Determine the (X, Y) coordinate at the center of the cell enclosing the given text.  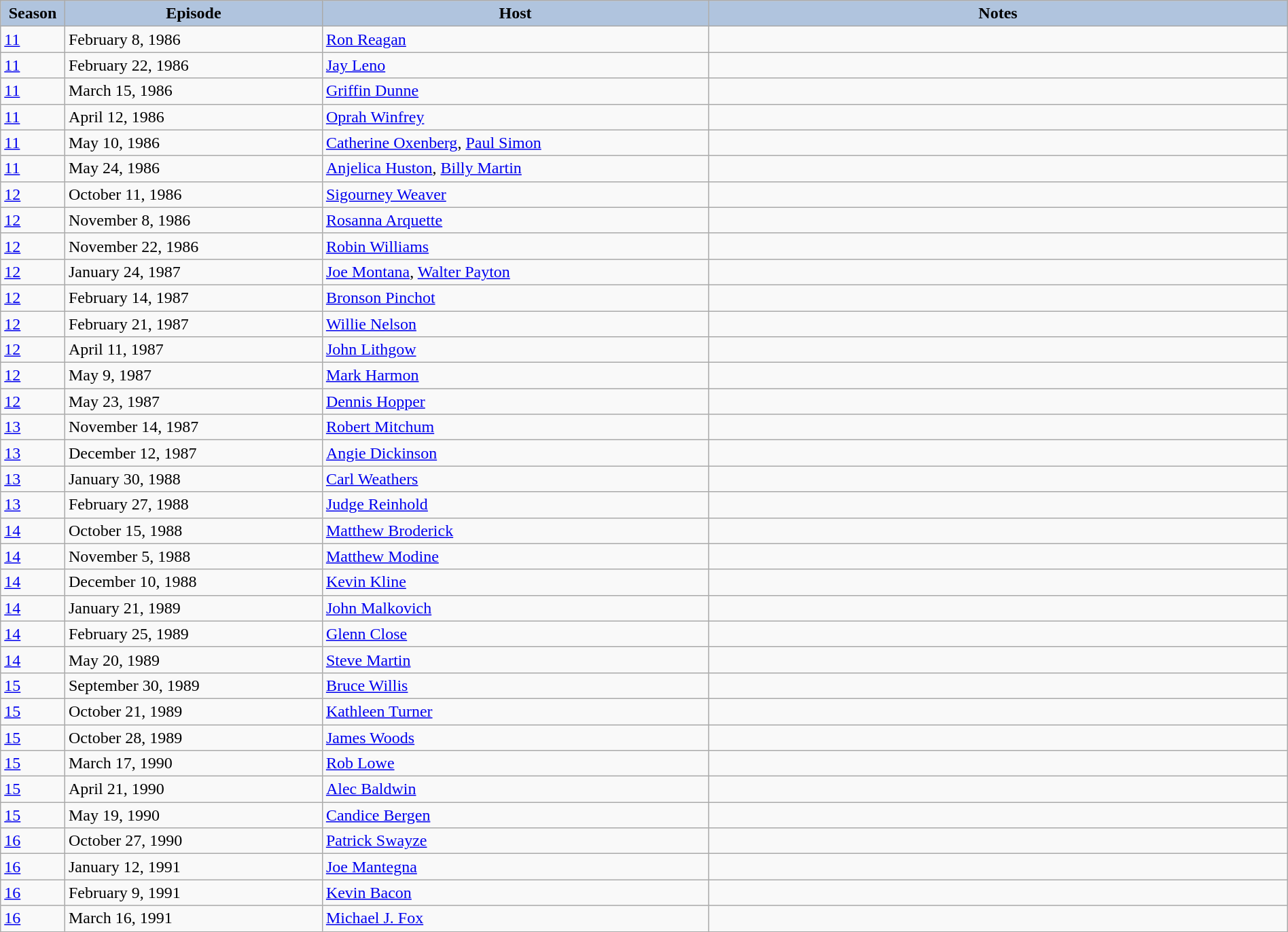
Sigourney Weaver (515, 194)
John Lithgow (515, 350)
Jay Leno (515, 65)
Anjelica Huston, Billy Martin (515, 168)
Robert Mitchum (515, 427)
Judge Reinhold (515, 505)
Glenn Close (515, 634)
John Malkovich (515, 608)
Oprah Winfrey (515, 117)
April 21, 1990 (193, 789)
February 25, 1989 (193, 634)
Matthew Modine (515, 556)
Rosanna Arquette (515, 220)
James Woods (515, 737)
February 9, 1991 (193, 893)
Steve Martin (515, 660)
Season (33, 14)
Joe Montana, Walter Payton (515, 272)
January 24, 1987 (193, 272)
January 21, 1989 (193, 608)
Kevin Kline (515, 582)
Host (515, 14)
Catherine Oxenberg, Paul Simon (515, 143)
March 17, 1990 (193, 764)
March 15, 1986 (193, 91)
Candice Bergen (515, 815)
January 12, 1991 (193, 867)
November 8, 1986 (193, 220)
May 19, 1990 (193, 815)
September 30, 1989 (193, 685)
Kathleen Turner (515, 711)
May 9, 1987 (193, 376)
Kevin Bacon (515, 893)
May 10, 1986 (193, 143)
February 21, 1987 (193, 324)
Mark Harmon (515, 376)
October 15, 1988 (193, 531)
Matthew Broderick (515, 531)
Joe Mantegna (515, 867)
Willie Nelson (515, 324)
Episode (193, 14)
February 22, 1986 (193, 65)
October 27, 1990 (193, 841)
Bruce Willis (515, 685)
Carl Weathers (515, 479)
Robin Williams (515, 246)
November 5, 1988 (193, 556)
February 8, 1986 (193, 39)
October 21, 1989 (193, 711)
February 14, 1987 (193, 298)
December 12, 1987 (193, 453)
Dennis Hopper (515, 401)
Patrick Swayze (515, 841)
Michael J. Fox (515, 918)
April 12, 1986 (193, 117)
Bronson Pinchot (515, 298)
Griffin Dunne (515, 91)
May 23, 1987 (193, 401)
May 20, 1989 (193, 660)
November 14, 1987 (193, 427)
Alec Baldwin (515, 789)
January 30, 1988 (193, 479)
October 11, 1986 (193, 194)
Ron Reagan (515, 39)
Rob Lowe (515, 764)
December 10, 1988 (193, 582)
Notes (999, 14)
May 24, 1986 (193, 168)
October 28, 1989 (193, 737)
February 27, 1988 (193, 505)
Angie Dickinson (515, 453)
November 22, 1986 (193, 246)
April 11, 1987 (193, 350)
March 16, 1991 (193, 918)
